Return the [X, Y] coordinate for the center point of the cell that contains the specified text.  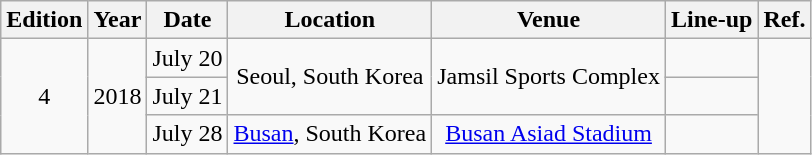
Venue [549, 20]
Ref. [784, 20]
Seoul, South Korea [330, 77]
Line-up [711, 20]
Busan, South Korea [330, 134]
July 28 [188, 134]
Year [118, 20]
Jamsil Sports Complex [549, 77]
Date [188, 20]
2018 [118, 96]
Location [330, 20]
July 21 [188, 96]
4 [44, 96]
July 20 [188, 58]
Edition [44, 20]
Busan Asiad Stadium [549, 134]
